Locate the cell with the specified text and output its (x, y) center coordinate. 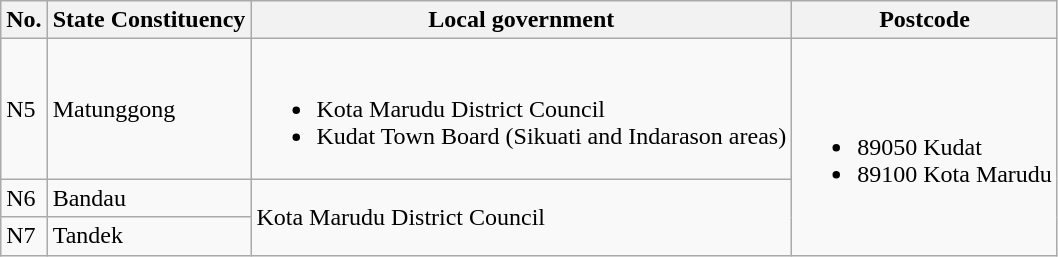
N6 (24, 198)
89050 Kudat89100 Kota Marudu (925, 147)
N5 (24, 109)
No. (24, 20)
N7 (24, 236)
Matunggong (149, 109)
Tandek (149, 236)
Local government (522, 20)
Kota Marudu District Council (522, 217)
Bandau (149, 198)
Kota Marudu District CouncilKudat Town Board (Sikuati and Indarason areas) (522, 109)
Postcode (925, 20)
State Constituency (149, 20)
